Detect which cell encompasses the target text, then output its (x, y) center coordinate. 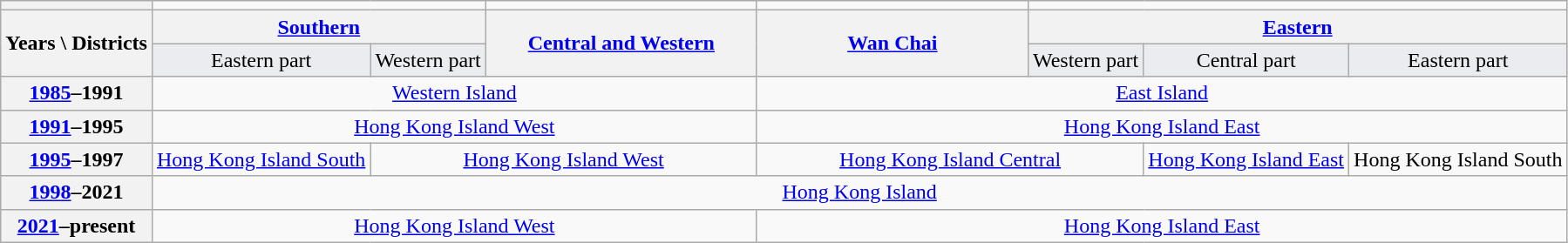
Central and Western (621, 44)
Western Island (454, 93)
Years \ Districts (77, 44)
1998–2021 (77, 192)
Hong Kong Island (859, 192)
2021–present (77, 226)
East Island (1162, 93)
1991–1995 (77, 126)
Hong Kong Island Central (950, 159)
Eastern (1297, 27)
1995–1997 (77, 159)
Southern (319, 27)
Wan Chai (893, 44)
1985–1991 (77, 93)
Central part (1246, 60)
